Find where the given text appears and provide that cell's center as (X, Y) coordinate. 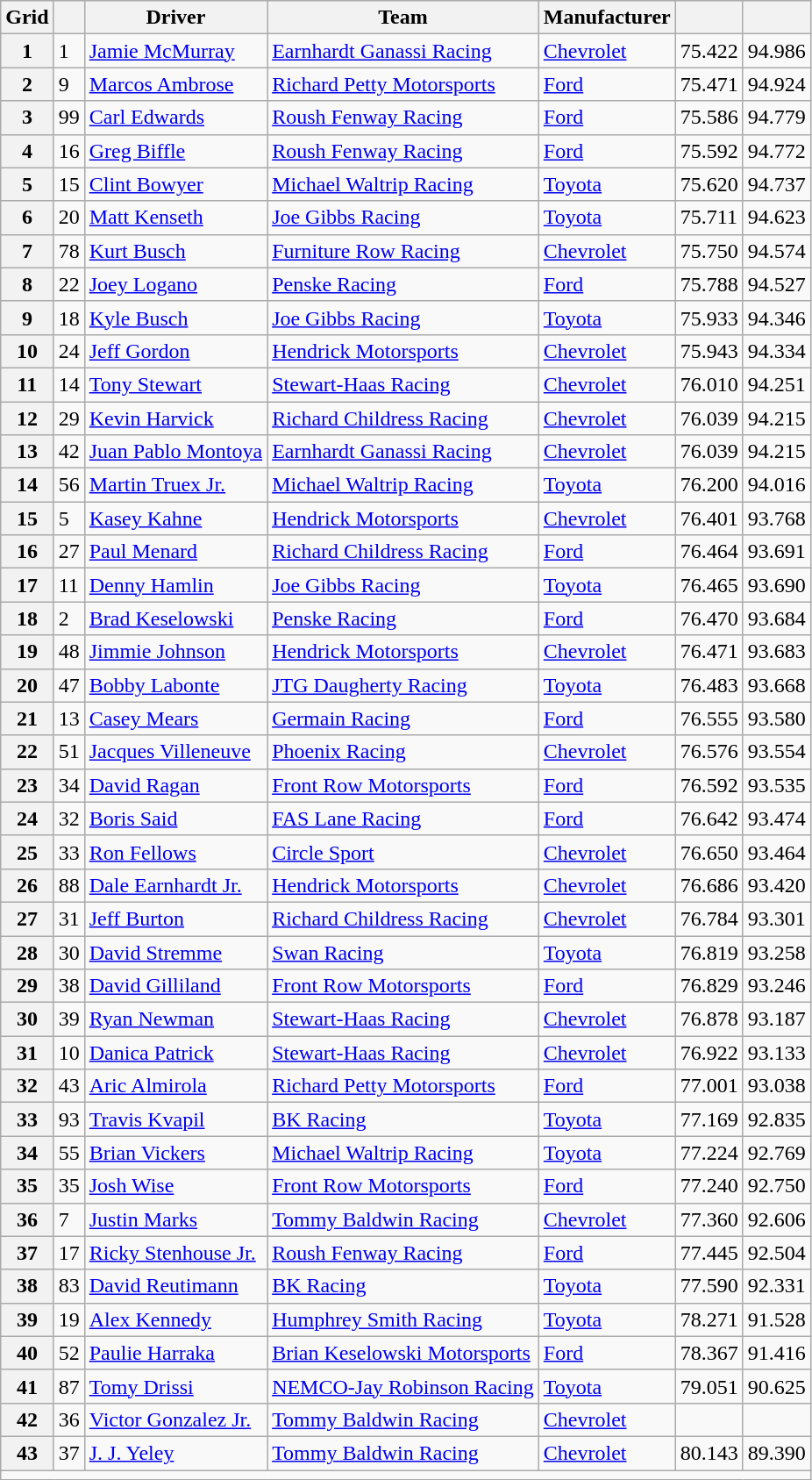
94.772 (777, 151)
90.625 (777, 1386)
93.683 (777, 652)
75.711 (709, 218)
94.779 (777, 118)
Manufacturer (607, 18)
99 (68, 118)
93.684 (777, 618)
Phoenix Racing (403, 752)
Victor Gonzalez Jr. (175, 1419)
NEMCO-Jay Robinson Racing (403, 1386)
76.592 (709, 785)
21 (27, 719)
76.464 (709, 552)
94.574 (777, 251)
76.686 (709, 885)
76.642 (709, 819)
92.606 (777, 1219)
76.555 (709, 719)
75.750 (709, 251)
Aric Almirola (175, 1086)
Justin Marks (175, 1219)
David Gilliland (175, 986)
Paul Menard (175, 552)
87 (68, 1386)
78.271 (709, 1319)
Joey Logano (175, 284)
Juan Pablo Montoya (175, 452)
77.224 (709, 1153)
76.471 (709, 652)
56 (68, 485)
89.390 (777, 1453)
76.470 (709, 618)
Team (403, 18)
93.133 (777, 1053)
77.445 (709, 1253)
75.788 (709, 284)
93.554 (777, 752)
David Stremme (175, 952)
93.187 (777, 1019)
25 (27, 852)
76.784 (709, 919)
94.016 (777, 485)
76.922 (709, 1053)
40 (27, 1353)
80.143 (709, 1453)
Ricky Stenhouse Jr. (175, 1253)
8 (27, 284)
92.769 (777, 1153)
94.251 (777, 384)
76.829 (709, 986)
93.038 (777, 1086)
76.878 (709, 1019)
77.001 (709, 1086)
Alex Kennedy (175, 1319)
4 (27, 151)
Matt Kenseth (175, 218)
Driver (175, 18)
Ron Fellows (175, 852)
52 (68, 1353)
93.691 (777, 552)
23 (27, 785)
94.334 (777, 351)
88 (68, 885)
93.690 (777, 585)
Boris Said (175, 819)
78.367 (709, 1353)
Humphrey Smith Racing (403, 1319)
92.504 (777, 1253)
76.819 (709, 952)
77.169 (709, 1119)
41 (27, 1386)
Paulie Harraka (175, 1353)
Bobby Labonte (175, 685)
Brian Keselowski Motorsports (403, 1353)
Casey Mears (175, 719)
92.331 (777, 1286)
Dale Earnhardt Jr. (175, 885)
75.933 (709, 318)
Jimmie Johnson (175, 652)
93.768 (777, 518)
28 (27, 952)
93 (68, 1119)
FAS Lane Racing (403, 819)
47 (68, 685)
Brad Keselowski (175, 618)
Tony Stewart (175, 384)
94.986 (777, 51)
Martin Truex Jr. (175, 485)
75.422 (709, 51)
Josh Wise (175, 1186)
Jeff Gordon (175, 351)
93.464 (777, 852)
Carl Edwards (175, 118)
JTG Daugherty Racing (403, 685)
76.650 (709, 852)
75.592 (709, 151)
93.474 (777, 819)
79.051 (709, 1386)
76.401 (709, 518)
51 (68, 752)
David Reutimann (175, 1286)
Denny Hamlin (175, 585)
6 (27, 218)
75.620 (709, 184)
93.535 (777, 785)
3 (27, 118)
Travis Kvapil (175, 1119)
77.590 (709, 1286)
76.465 (709, 585)
94.924 (777, 84)
83 (68, 1286)
91.528 (777, 1319)
J. J. Yeley (175, 1453)
94.527 (777, 284)
76.483 (709, 685)
Greg Biffle (175, 151)
78 (68, 251)
Grid (27, 18)
92.750 (777, 1186)
94.623 (777, 218)
Brian Vickers (175, 1153)
91.416 (777, 1353)
93.580 (777, 719)
Kevin Harvick (175, 418)
Ryan Newman (175, 1019)
93.258 (777, 952)
12 (27, 418)
76.576 (709, 752)
75.471 (709, 84)
77.240 (709, 1186)
26 (27, 885)
Kyle Busch (175, 318)
48 (68, 652)
76.010 (709, 384)
Swan Racing (403, 952)
Jeff Burton (175, 919)
Danica Patrick (175, 1053)
75.586 (709, 118)
Clint Bowyer (175, 184)
75.943 (709, 351)
Circle Sport (403, 852)
77.360 (709, 1219)
Kasey Kahne (175, 518)
55 (68, 1153)
93.301 (777, 919)
Germain Racing (403, 719)
Kurt Busch (175, 251)
Furniture Row Racing (403, 251)
93.420 (777, 885)
94.346 (777, 318)
Marcos Ambrose (175, 84)
Jacques Villeneuve (175, 752)
Tomy Drissi (175, 1386)
93.668 (777, 685)
92.835 (777, 1119)
David Ragan (175, 785)
94.737 (777, 184)
Jamie McMurray (175, 51)
76.200 (709, 485)
93.246 (777, 986)
